Determine the (X, Y) coordinate at the center of the cell enclosing the given text.  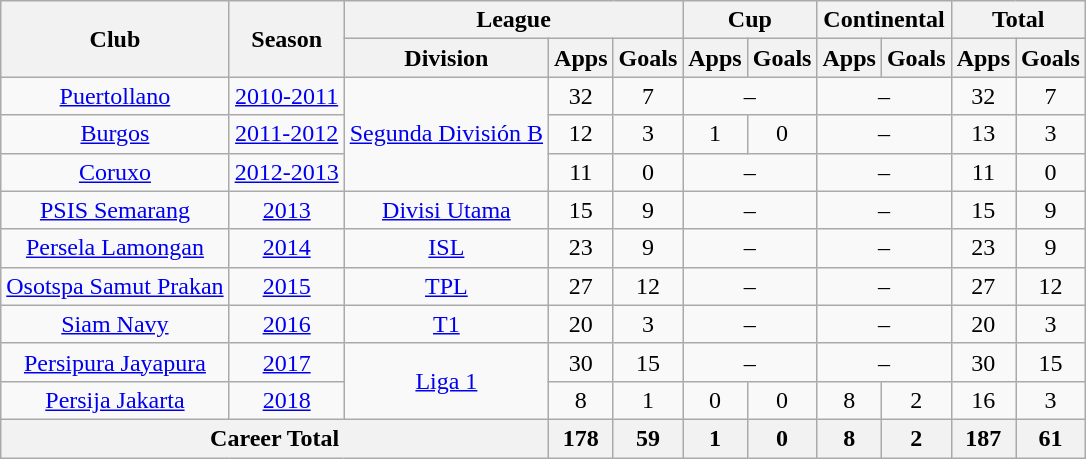
PSIS Semarang (115, 210)
Segunda División B (446, 134)
2017 (286, 362)
Persela Lamongan (115, 248)
187 (983, 438)
2014 (286, 248)
13 (983, 134)
178 (581, 438)
TPL (446, 286)
59 (648, 438)
Persija Jakarta (115, 400)
T1 (446, 324)
Coruxo (115, 172)
Siam Navy (115, 324)
Liga 1 (446, 381)
16 (983, 400)
2012-2013 (286, 172)
League (514, 20)
Persipura Jayapura (115, 362)
2018 (286, 400)
Divisi Utama (446, 210)
Total (1018, 20)
Club (115, 39)
2015 (286, 286)
61 (1051, 438)
2010-2011 (286, 96)
Osotspa Samut Prakan (115, 286)
Continental (884, 20)
Career Total (275, 438)
Burgos (115, 134)
Season (286, 39)
Division (446, 58)
2016 (286, 324)
2013 (286, 210)
2011-2012 (286, 134)
Cup (750, 20)
ISL (446, 248)
Puertollano (115, 96)
